Return [X, Y] of the center of cell containing provided text 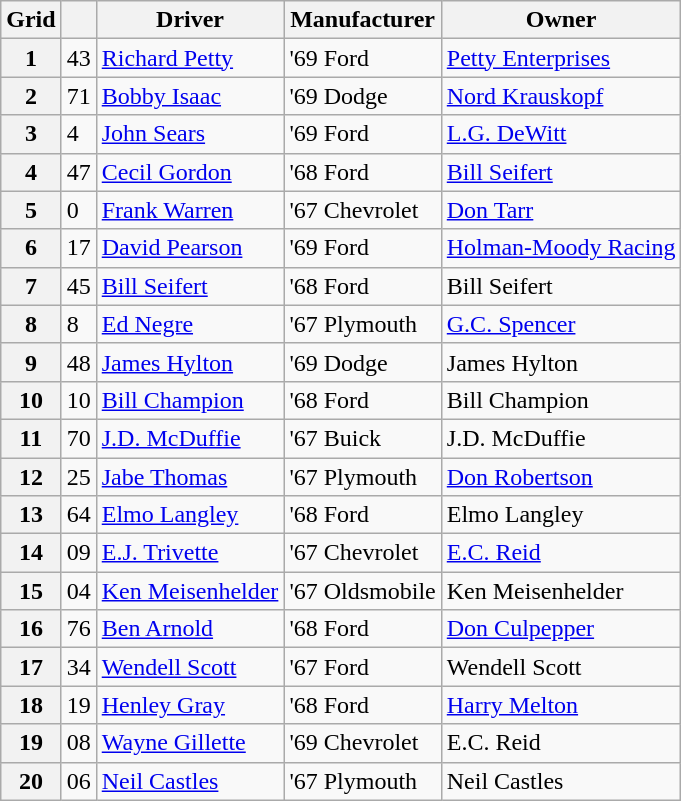
76 [78, 629]
48 [78, 362]
'67 Oldsmobile [362, 591]
Frank Warren [190, 210]
5 [31, 210]
Nord Krauskopf [561, 96]
Cecil Gordon [190, 172]
Manufacturer [362, 20]
'67 Ford [362, 667]
Holman-Moody Racing [561, 248]
Owner [561, 20]
45 [78, 286]
Jabe Thomas [190, 477]
15 [31, 591]
7 [31, 286]
2 [31, 96]
L.G. DeWitt [561, 134]
'69 Chevrolet [362, 743]
Don Tarr [561, 210]
06 [78, 781]
70 [78, 438]
9 [31, 362]
Don Culpepper [561, 629]
13 [31, 515]
0 [78, 210]
Harry Melton [561, 705]
20 [31, 781]
04 [78, 591]
11 [31, 438]
'67 Buick [362, 438]
Wayne Gillette [190, 743]
Ben Arnold [190, 629]
34 [78, 667]
John Sears [190, 134]
64 [78, 515]
E.J. Trivette [190, 553]
Ed Negre [190, 324]
Don Robertson [561, 477]
08 [78, 743]
6 [31, 248]
14 [31, 553]
Driver [190, 20]
1 [31, 58]
Bobby Isaac [190, 96]
47 [78, 172]
G.C. Spencer [561, 324]
3 [31, 134]
Grid [31, 20]
Henley Gray [190, 705]
25 [78, 477]
18 [31, 705]
Petty Enterprises [561, 58]
Richard Petty [190, 58]
43 [78, 58]
09 [78, 553]
12 [31, 477]
71 [78, 96]
David Pearson [190, 248]
16 [31, 629]
